Locate the cell with the specified text and output its (X, Y) center coordinate. 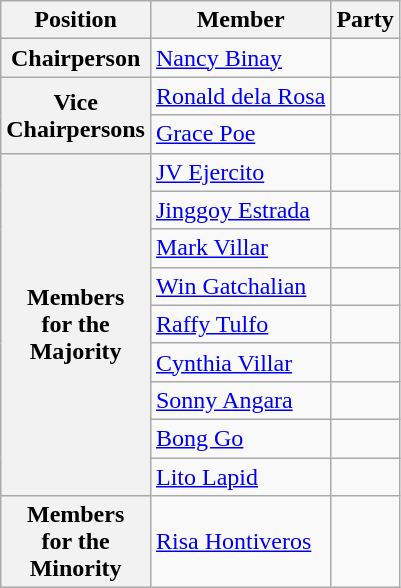
JV Ejercito (240, 172)
Chairperson (76, 58)
Membersfor theMinority (76, 542)
Member (240, 20)
Win Gatchalian (240, 286)
Grace Poe (240, 134)
Jinggoy Estrada (240, 210)
Bong Go (240, 438)
ViceChairpersons (76, 115)
Nancy Binay (240, 58)
Ronald dela Rosa (240, 96)
Position (76, 20)
Risa Hontiveros (240, 542)
Cynthia Villar (240, 362)
Sonny Angara (240, 400)
Membersfor theMajority (76, 324)
Mark Villar (240, 248)
Party (365, 20)
Lito Lapid (240, 477)
Raffy Tulfo (240, 324)
